Find where the given text appears and provide that cell's center as (X, Y) coordinate. 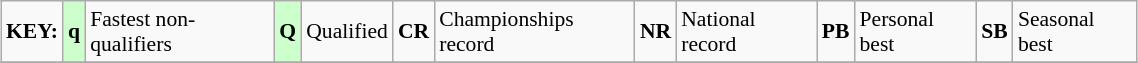
Championships record (534, 32)
Qualified (347, 32)
KEY: (32, 32)
SB (994, 32)
Personal best (916, 32)
Q (288, 32)
CR (414, 32)
Fastest non-qualifiers (180, 32)
PB (836, 32)
National record (746, 32)
NR (656, 32)
q (74, 32)
Seasonal best (1075, 32)
